Find where the given text appears and provide that cell's center as (X, Y) coordinate. 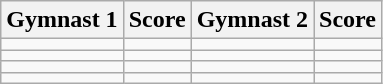
Gymnast 2 (252, 20)
Gymnast 1 (62, 20)
